From the cell containing the given text, extract its center point as (x, y) coordinate. 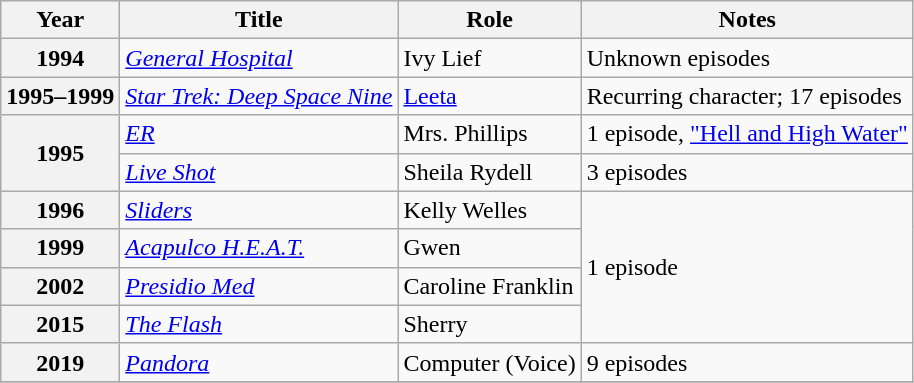
Sheila Rydell (490, 172)
Sherry (490, 324)
1995–1999 (60, 96)
Unknown episodes (747, 58)
ER (259, 134)
Year (60, 20)
Mrs. Phillips (490, 134)
Acapulco H.E.A.T. (259, 248)
2002 (60, 286)
9 episodes (747, 362)
1999 (60, 248)
Computer (Voice) (490, 362)
Star Trek: Deep Space Nine (259, 96)
Caroline Franklin (490, 286)
Leeta (490, 96)
Sliders (259, 210)
Presidio Med (259, 286)
Kelly Welles (490, 210)
Notes (747, 20)
1 episode (747, 267)
1995 (60, 153)
Ivy Lief (490, 58)
Live Shot (259, 172)
3 episodes (747, 172)
Pandora (259, 362)
Title (259, 20)
1 episode, "Hell and High Water" (747, 134)
2019 (60, 362)
1996 (60, 210)
General Hospital (259, 58)
2015 (60, 324)
The Flash (259, 324)
1994 (60, 58)
Role (490, 20)
Gwen (490, 248)
Recurring character; 17 episodes (747, 96)
